From the cell containing the given text, extract its center point as (x, y) coordinate. 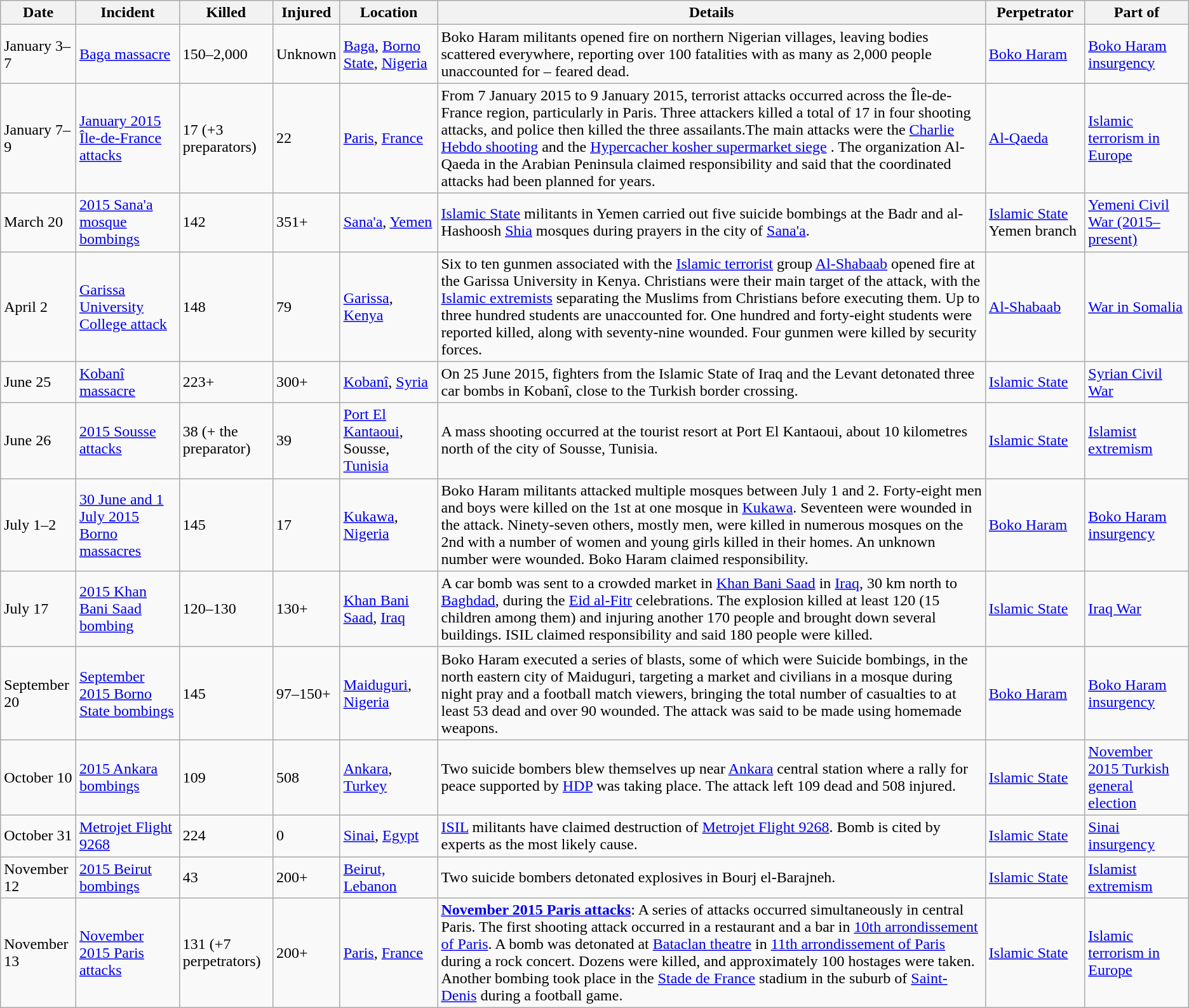
Syrian Civil War (1137, 382)
79 (306, 306)
Islamic State militants in Yemen carried out five suicide bombings at the Badr and al-Hashoosh Shia mosques during prayers in the city of Sana'a. (711, 222)
130+ (306, 608)
Metrojet Flight 9268 (127, 836)
October 31 (38, 836)
Kobanî, Syria (389, 382)
July 1–2 (38, 525)
November 2015 Turkish general election (1137, 777)
17 (+3 preparators) (226, 138)
22 (306, 138)
2015 Ankara bombings (127, 777)
43 (226, 877)
224 (226, 836)
0 (306, 836)
Unknown (306, 54)
148 (226, 306)
Location (389, 13)
300+ (306, 382)
Al-Shabaab (1035, 306)
Garissa University College attack (127, 306)
Perpetrator (1035, 13)
Injured (306, 13)
17 (306, 525)
November 2015 Paris attacks (127, 953)
Port El Kantaoui, Sousse, Tunisia (389, 441)
Beirut, Lebanon (389, 877)
June 26 (38, 441)
Maiduguri, Nigeria (389, 693)
109 (226, 777)
2015 Beirut bombings (127, 877)
131 (+7 perpetrators) (226, 953)
Al-Qaeda (1035, 138)
September 2015 Borno State bombings (127, 693)
July 17 (38, 608)
ISIL militants have claimed destruction of Metrojet Flight 9268. Bomb is cited by experts as the most likely cause. (711, 836)
Details (711, 13)
Garissa, Kenya (389, 306)
November 13 (38, 953)
October 10 (38, 777)
351+ (306, 222)
2015 Sana'a mosque bombings (127, 222)
Part of (1137, 13)
On 25 June 2015, fighters from the Islamic State of Iraq and the Levant detonated three car bombs in Kobanî, close to the Turkish border crossing. (711, 382)
Yemeni Civil War (2015–present) (1137, 222)
January 7–9 (38, 138)
150–2,000 (226, 54)
Two suicide bombers detonated explosives in Bourj el-Barajneh. (711, 877)
Kobanî massacre (127, 382)
2015 Sousse attacks (127, 441)
January 3–7 (38, 54)
Iraq War (1137, 608)
Baga massacre (127, 54)
30 June and 1 July 2015 Borno massacres (127, 525)
June 25 (38, 382)
223+ (226, 382)
War in Somalia (1137, 306)
Sana'a, Yemen (389, 222)
April 2 (38, 306)
Kukawa, Nigeria (389, 525)
Baga, Borno State, Nigeria (389, 54)
142 (226, 222)
Ankara, Turkey (389, 777)
November 12 (38, 877)
Sinai, Egypt (389, 836)
2015 Khan Bani Saad bombing (127, 608)
97–150+ (306, 693)
Khan Bani Saad, Iraq (389, 608)
Sinai insurgency (1137, 836)
March 20 (38, 222)
Date (38, 13)
38 (+ the preparator) (226, 441)
Killed (226, 13)
January 2015 Île-de-France attacks (127, 138)
120–130 (226, 608)
Islamic State Yemen branch (1035, 222)
39 (306, 441)
Incident (127, 13)
September 20 (38, 693)
A mass shooting occurred at the tourist resort at Port El Kantaoui, about 10 kilometres north of the city of Sousse, Tunisia. (711, 441)
508 (306, 777)
